Capture the cell that displays the provided text and extract its (X, Y) central coordinate. 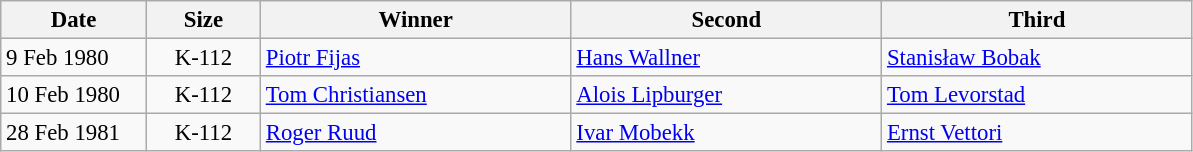
Stanisław Bobak (1038, 58)
Ernst Vettori (1038, 133)
Size (203, 20)
10 Feb 1980 (74, 95)
Hans Wallner (726, 58)
Tom Levorstad (1038, 95)
28 Feb 1981 (74, 133)
9 Feb 1980 (74, 58)
Ivar Mobekk (726, 133)
Alois Lipburger (726, 95)
Roger Ruud (416, 133)
Third (1038, 20)
Tom Christiansen (416, 95)
Second (726, 20)
Piotr Fijas (416, 58)
Date (74, 20)
Winner (416, 20)
